Scan for the cell matching the given text and deliver its (x, y) coordinate at center. 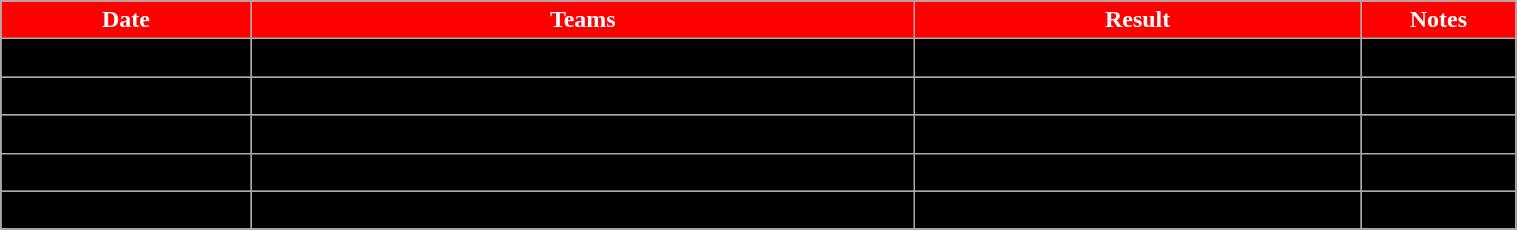
Germany, 4-1 (1137, 134)
France vs. Norway (582, 172)
Result (1137, 20)
August 30 (126, 210)
Czech Republic vs. Germany (582, 134)
Germany vs. Norway (582, 210)
France vs. Germany (582, 58)
Norway, 5-3 (1137, 96)
Germany, 4-3 (OT) (1137, 210)
Germany, 2-1 (1137, 58)
Teams (582, 20)
Czech Republic vs. Norway (582, 96)
Notes (1438, 20)
Norway, 6-1 (1137, 172)
Date (126, 20)
